Output the (X, Y) coordinate of the center of the cell containing the given text.  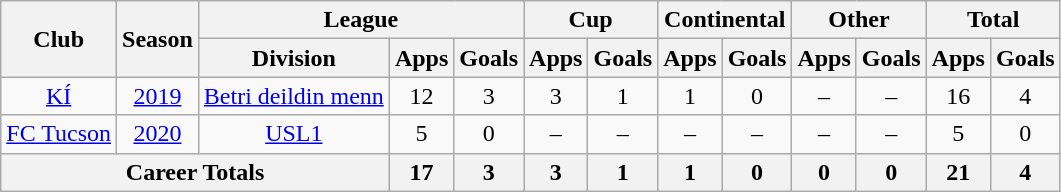
16 (958, 96)
Total (993, 20)
KÍ (59, 96)
Division (294, 58)
12 (421, 96)
League (360, 20)
2020 (158, 134)
17 (421, 172)
Betri deildin menn (294, 96)
21 (958, 172)
Club (59, 39)
FC Tucson (59, 134)
USL1 (294, 134)
Cup (591, 20)
2019 (158, 96)
Career Totals (196, 172)
Other (859, 20)
Continental (725, 20)
Season (158, 39)
